Return [X, Y] of the center of cell containing provided text 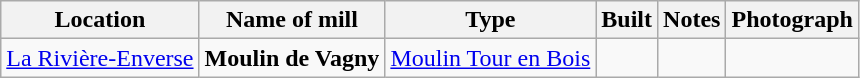
Moulin de Vagny [292, 58]
Notes [692, 20]
Photograph [792, 20]
Type [490, 20]
Built [627, 20]
La Rivière-Enverse [100, 58]
Location [100, 20]
Name of mill [292, 20]
Moulin Tour en Bois [490, 58]
